Search for the cell housing the specified text and yield its (x, y) center coordinate. 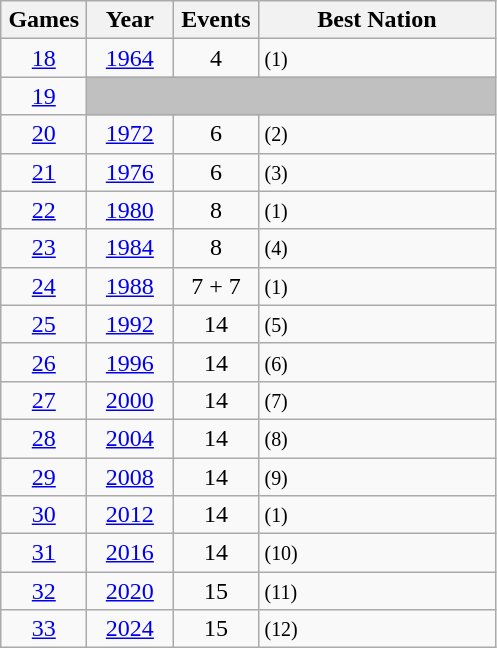
2008 (130, 477)
(4) (377, 248)
1980 (130, 210)
(5) (377, 324)
20 (44, 134)
24 (44, 286)
27 (44, 400)
(10) (377, 553)
26 (44, 362)
30 (44, 515)
1984 (130, 248)
2024 (130, 629)
1976 (130, 172)
(12) (377, 629)
1964 (130, 58)
18 (44, 58)
29 (44, 477)
32 (44, 591)
19 (44, 96)
2004 (130, 438)
1972 (130, 134)
Best Nation (377, 20)
Events (216, 20)
2012 (130, 515)
1988 (130, 286)
28 (44, 438)
22 (44, 210)
Games (44, 20)
25 (44, 324)
21 (44, 172)
2020 (130, 591)
(9) (377, 477)
(7) (377, 400)
23 (44, 248)
(2) (377, 134)
7 + 7 (216, 286)
33 (44, 629)
(11) (377, 591)
(6) (377, 362)
Year (130, 20)
(3) (377, 172)
(8) (377, 438)
2000 (130, 400)
4 (216, 58)
2016 (130, 553)
1992 (130, 324)
31 (44, 553)
1996 (130, 362)
